Detect which cell encompasses the target text, then output its [X, Y] center coordinate. 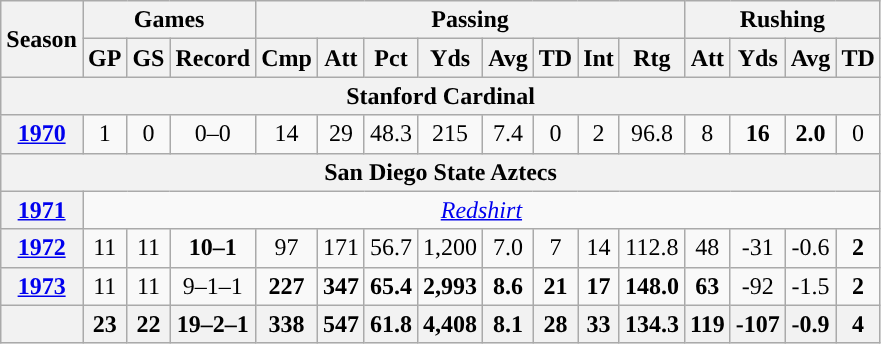
7.4 [508, 134]
Rushing [782, 20]
Games [168, 20]
1971 [42, 210]
97 [287, 248]
21 [555, 286]
547 [340, 324]
4 [858, 324]
2.0 [810, 134]
1 [104, 134]
22 [148, 324]
16 [758, 134]
119 [707, 324]
23 [104, 324]
8.6 [508, 286]
10–1 [213, 248]
96.8 [652, 134]
148.0 [652, 286]
61.8 [390, 324]
7.0 [508, 248]
65.4 [390, 286]
-31 [758, 248]
Passing [470, 20]
8 [707, 134]
Int [599, 58]
Season [42, 39]
-107 [758, 324]
1972 [42, 248]
2,993 [450, 286]
Redshirt [481, 210]
17 [599, 286]
-0.9 [810, 324]
1,200 [450, 248]
San Diego State Aztecs [441, 172]
112.8 [652, 248]
Cmp [287, 58]
171 [340, 248]
19–2–1 [213, 324]
Rtg [652, 58]
7 [555, 248]
63 [707, 286]
0–0 [213, 134]
134.3 [652, 324]
28 [555, 324]
338 [287, 324]
9–1–1 [213, 286]
1973 [42, 286]
56.7 [390, 248]
227 [287, 286]
4,408 [450, 324]
347 [340, 286]
1970 [42, 134]
33 [599, 324]
48.3 [390, 134]
Stanford Cardinal [441, 96]
GP [104, 58]
GS [148, 58]
-1.5 [810, 286]
29 [340, 134]
215 [450, 134]
48 [707, 248]
Pct [390, 58]
-0.6 [810, 248]
8.1 [508, 324]
Record [213, 58]
-92 [758, 286]
